Pinpoint the cell where the given text exists, returning its [X, Y] midpoint coordinate. 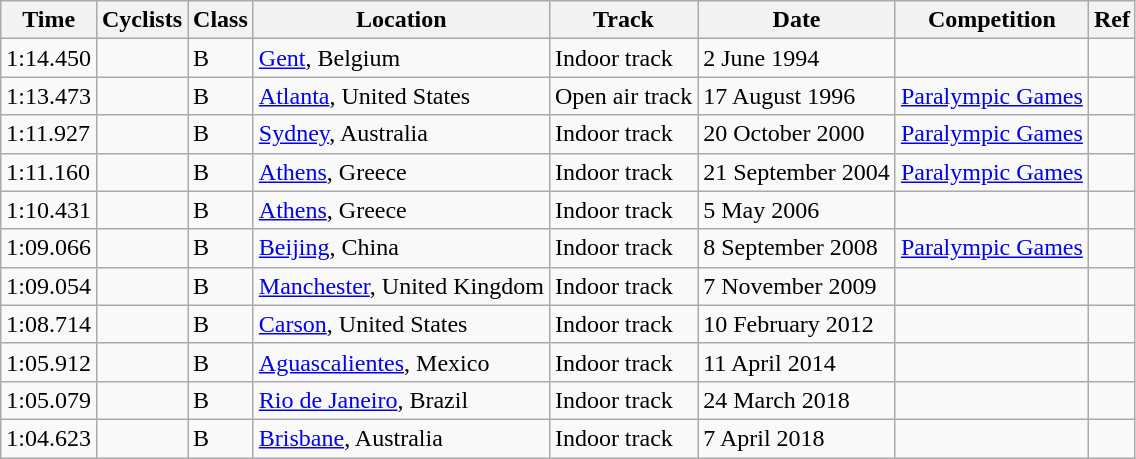
Competition [992, 20]
1:11.927 [49, 134]
1:11.160 [49, 172]
20 October 2000 [797, 134]
24 March 2018 [797, 400]
Beijing, China [401, 248]
1:05.912 [49, 362]
Gent, Belgium [401, 58]
Rio de Janeiro, Brazil [401, 400]
1:13.473 [49, 96]
17 August 1996 [797, 96]
1:08.714 [49, 324]
11 April 2014 [797, 362]
2 June 1994 [797, 58]
1:10.431 [49, 210]
Sydney, Australia [401, 134]
Location [401, 20]
Time [49, 20]
10 February 2012 [797, 324]
21 September 2004 [797, 172]
Brisbane, Australia [401, 438]
7 November 2009 [797, 286]
Aguascalientes, Mexico [401, 362]
1:09.054 [49, 286]
Open air track [623, 96]
Carson, United States [401, 324]
Date [797, 20]
Manchester, United Kingdom [401, 286]
Track [623, 20]
5 May 2006 [797, 210]
Atlanta, United States [401, 96]
1:05.079 [49, 400]
1:14.450 [49, 58]
8 September 2008 [797, 248]
7 April 2018 [797, 438]
1:04.623 [49, 438]
Cyclists [142, 20]
Class [221, 20]
Ref [1112, 20]
1:09.066 [49, 248]
